Search for the cell housing the specified text and yield its [x, y] center coordinate. 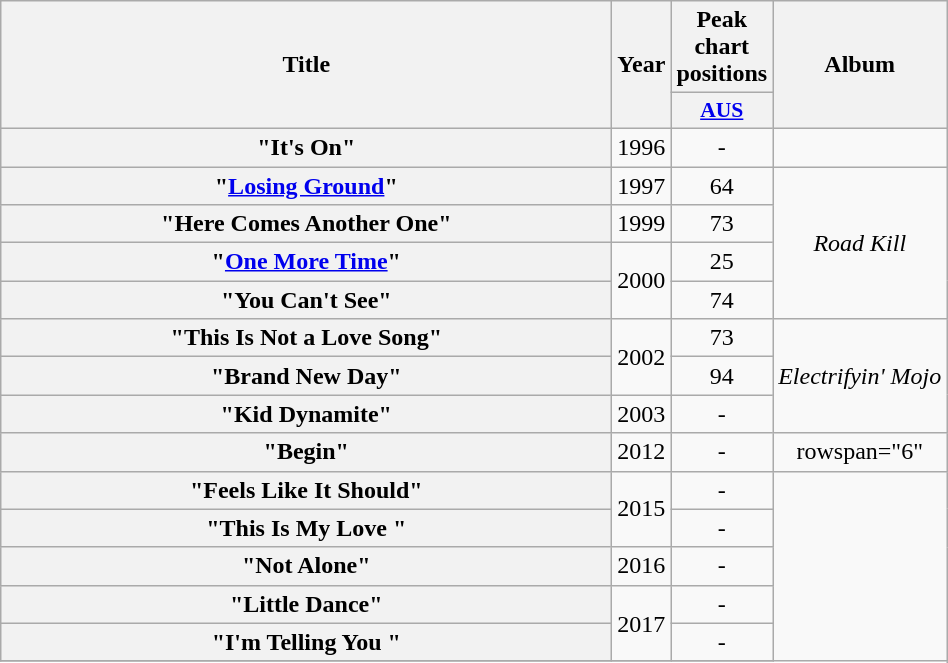
64 [722, 185]
"Begin" [306, 452]
2000 [642, 281]
74 [722, 300]
94 [722, 376]
rowspan="6" [860, 452]
"You Can't See" [306, 300]
"It's On" [306, 147]
Peak chart positions [722, 47]
Road Kill [860, 242]
"Losing Ground" [306, 185]
2012 [642, 452]
"I'm Telling You " [306, 642]
Year [642, 65]
"One More Time" [306, 262]
Electrifyin' Mojo [860, 376]
AUS [722, 111]
"This Is Not a Love Song" [306, 338]
"Little Dance" [306, 604]
1999 [642, 224]
1996 [642, 147]
Title [306, 65]
"Feels Like It Should" [306, 490]
Album [860, 65]
"Kid Dynamite" [306, 414]
2016 [642, 566]
1997 [642, 185]
"Here Comes Another One" [306, 224]
2003 [642, 414]
25 [722, 262]
2015 [642, 509]
"Brand New Day" [306, 376]
"Not Alone" [306, 566]
"This Is My Love " [306, 528]
2002 [642, 357]
2017 [642, 623]
